Pinpoint the cell where the given text exists, returning its (X, Y) midpoint coordinate. 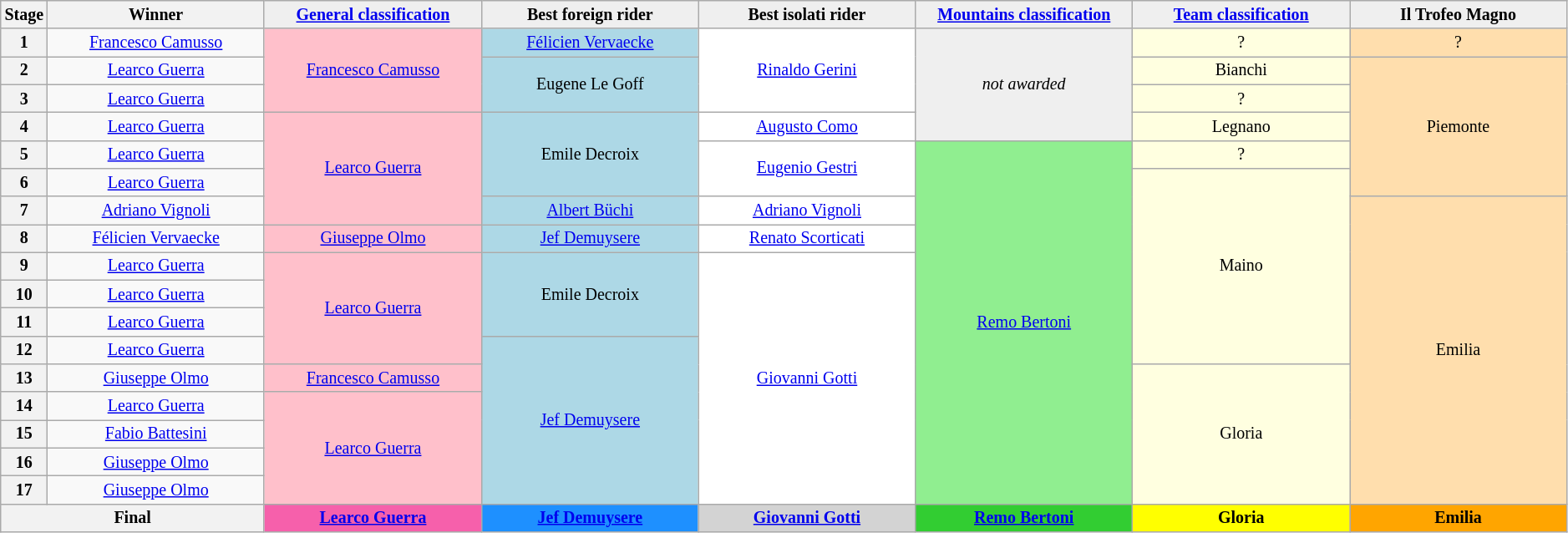
not awarded (1024, 85)
Eugene Le Goff (590, 85)
10 (24, 294)
11 (24, 322)
15 (24, 434)
Team classification (1241, 15)
Bianchi (1241, 70)
Augusto Como (807, 127)
12 (24, 351)
Winner (156, 15)
Final (133, 518)
Eugenio Gestri (807, 169)
8 (24, 239)
Stage (24, 15)
Piemonte (1459, 127)
2 (24, 70)
16 (24, 463)
Mountains classification (1024, 15)
Maino (1241, 266)
Renato Scorticati (807, 239)
7 (24, 211)
Best foreign rider (590, 15)
6 (24, 182)
General classification (373, 15)
Legnano (1241, 127)
3 (24, 99)
4 (24, 127)
Best isolati rider (807, 15)
5 (24, 154)
Rinaldo Gerini (807, 71)
Fabio Battesini (156, 434)
1 (24, 43)
9 (24, 266)
Albert Büchi (590, 211)
17 (24, 490)
14 (24, 406)
13 (24, 378)
Il Trofeo Magno (1459, 15)
